From the cell containing the given text, extract its center point as (X, Y) coordinate. 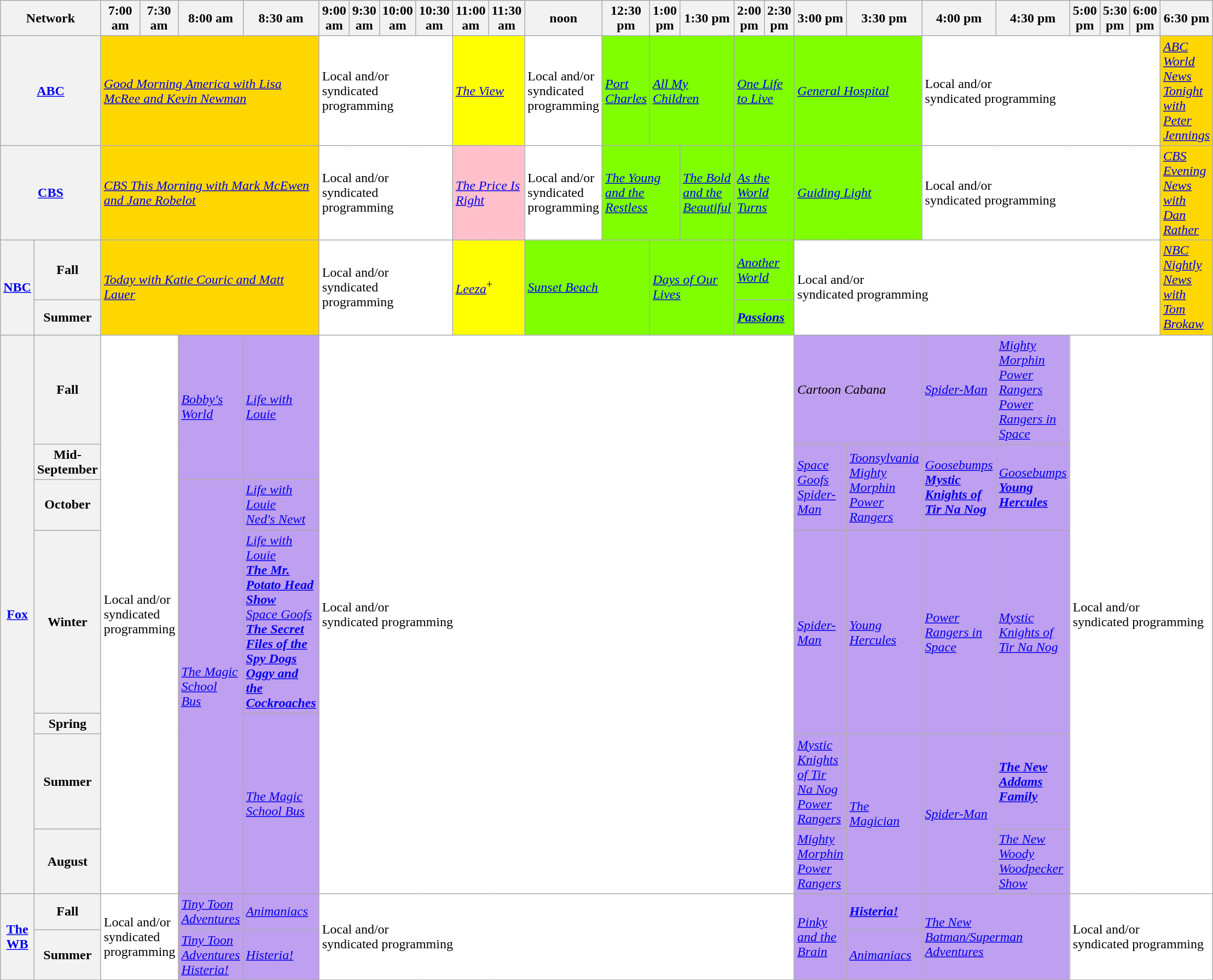
Port Charles (626, 91)
Today with Katie Couric and Matt Lauer (210, 288)
Passions (764, 317)
Power Rangers in Space (959, 632)
Tiny Toon Adventures (211, 911)
1:30 pm (707, 19)
Mighty Morphin Power Rangers (821, 861)
The Price Is Right (488, 192)
NBC (18, 288)
Guiding Light (858, 192)
4:30 pm (1033, 19)
The Young and the Restless (641, 192)
CBS (50, 192)
Toonsylvania Mighty Morphin Power Rangers (884, 487)
Mid-September (67, 462)
Goosebumps Young Hercules (1033, 487)
The View (488, 91)
The New Batman/Superman Adventures (996, 936)
5:00 pm (1084, 19)
Fox (18, 614)
ABC World News Tonight with Peter Jennings (1186, 91)
General Hospital (858, 91)
The New Addams Family (1033, 781)
Good Morning America with Lisa McRee and Kevin Newman (210, 91)
Leeza+ (488, 288)
Days of Our Lives (692, 288)
2:00 pm (750, 19)
10:30 am (434, 19)
6:30 pm (1186, 19)
The New Woody Woodpecker Show (1033, 861)
Cartoon Cabana (858, 389)
3:30 pm (884, 19)
noon (564, 19)
As the World Turns (764, 192)
4:00 pm (959, 19)
Bobby's World (211, 407)
ABC (50, 91)
8:00 am (211, 19)
Goosebumps Mystic Knights of Tir Na Nog (959, 487)
Another World (764, 270)
Tiny Toon Adventures Histeria! (211, 955)
5:30 pm (1115, 19)
Pinky and the Brain (821, 936)
October (67, 505)
All My Children (692, 91)
Spring (67, 724)
1:00 pm (665, 19)
12:30 pm (626, 19)
Network (50, 19)
NBC Nightly News with Tom Brokaw (1186, 288)
7:30 am (159, 19)
9:30 am (364, 19)
Life with Louie (281, 407)
Mystic Knights of Tir Na Nog (1033, 632)
Mystic Knights of Tir Na Nog Power Rangers (821, 781)
CBS Evening News with Dan Rather (1186, 192)
The WB (18, 936)
Winter (67, 621)
CBS This Morning with Mark McEwen and Jane Robelot (210, 192)
Life with Louie The Mr. Potato Head Show Space Goofs The Secret Files of the Spy Dogs Oggy and the Cockroaches (281, 621)
10:00 am (397, 19)
6:00 pm (1145, 19)
One Life to Live (764, 91)
Space Goofs Spider-Man (821, 487)
8:30 am (281, 19)
11:30 am (507, 19)
The Bold and the Beautiful (707, 192)
Life with Louie Ned's Newt (281, 505)
3:00 pm (821, 19)
11:00 am (471, 19)
9:00 am (334, 19)
Sunset Beach (588, 288)
The Magician (884, 814)
Young Hercules (884, 632)
2:30 pm (779, 19)
August (67, 861)
7:00 am (120, 19)
Mighty Morphin Power Rangers Power Rangers in Space (1033, 389)
